Scan for the cell matching the given text and deliver its [X, Y] coordinate at center. 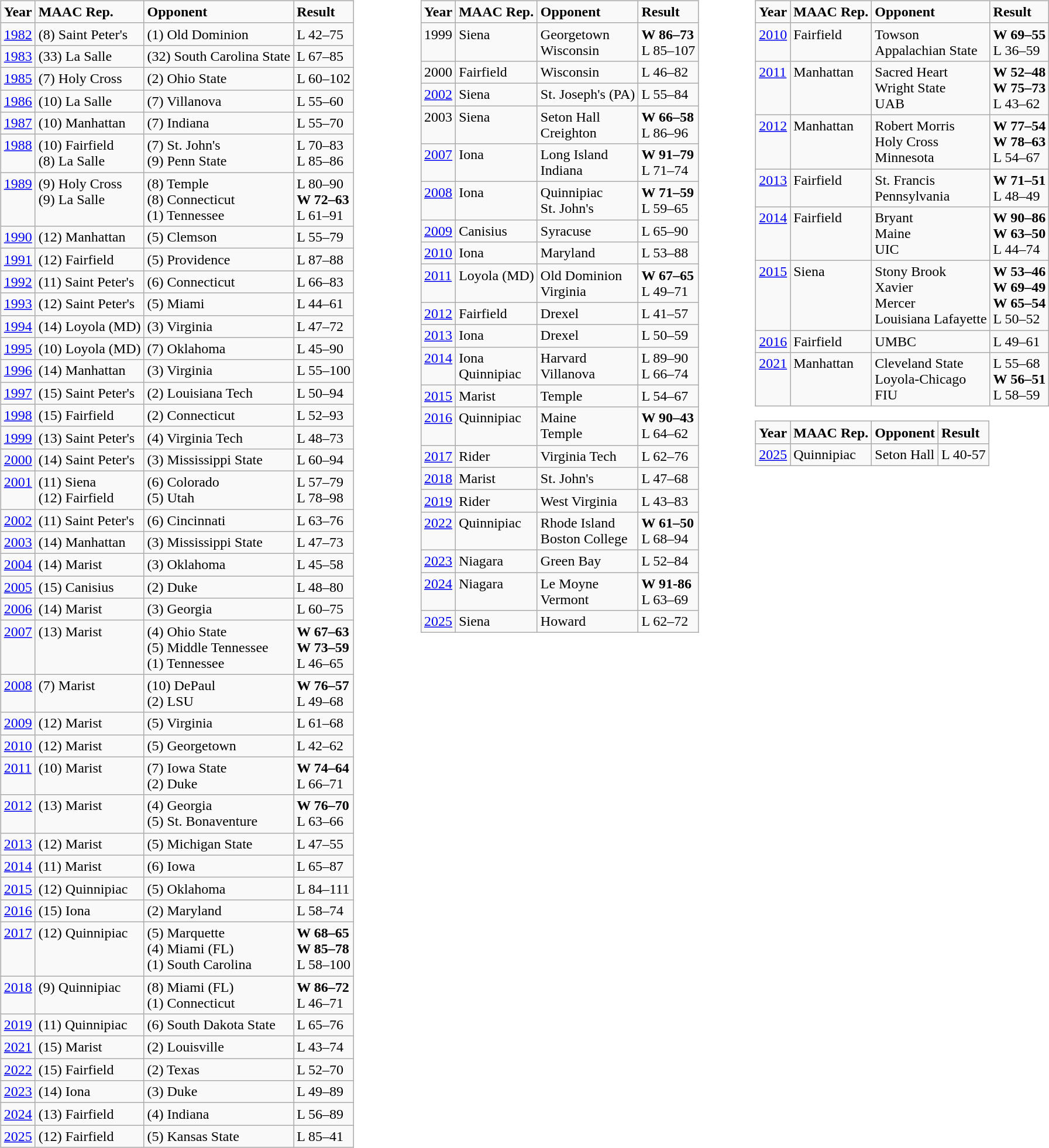
L 65–87 [324, 866]
(2) Louisville [219, 1047]
Seton Hall [905, 454]
W 86–72 L 46–71 [324, 994]
(13) Fairfield [90, 1114]
L 89–90 L 66–74 [668, 366]
(3) Duke [219, 1092]
St. Francis Pennsylvania [931, 187]
(5) Marquette (4) Miami (FL) (1) South Carolina [219, 949]
1994 [18, 326]
Le Moyne Vermont [587, 591]
(10) Marist [90, 775]
W 77–54 W 78–63 L 54–67 [1019, 142]
(2) Connecticut [219, 415]
(12) Manhattan [90, 237]
(14) Loyola (MD) [90, 326]
(8) Temple (8) Connecticut (1) Tennessee [219, 199]
(5) Miami [219, 304]
Quinnipiac St. John's [587, 201]
(8) Miami (FL) (1) Connecticut [219, 994]
(7) Marist [90, 694]
(15) Marist [90, 1047]
1983 [18, 56]
(1) Old Dominion [219, 34]
1989 [18, 199]
L 47–68 [668, 478]
UMBC [931, 342]
L 47–55 [324, 844]
W 90–43 L 64–62 [668, 426]
1993 [18, 304]
(5) Clemson [219, 237]
(9) Holy Cross (9) La Salle [90, 199]
(6) Cincinnati [219, 520]
(15) Iona [90, 911]
(2) Duke [219, 587]
(11) Quinnipiac [90, 1025]
L 49–89 [324, 1092]
W 86–73 L 85–107 [668, 42]
Old Dominion Virginia [587, 283]
(7) Iowa State (2) Duke [219, 775]
Virginia Tech [587, 456]
L 67–85 [324, 56]
(4) Ohio State (5) Middle Tennessee (1) Tennessee [219, 647]
Rhode Island Boston College [587, 531]
1986 [18, 101]
Cleveland State Loyola-Chicago FIU [931, 380]
L 48–73 [324, 437]
(15) Canisius [90, 587]
Robert Morris Holy Cross Minnesota [931, 142]
L 52–70 [324, 1070]
(2) Maryland [219, 911]
Green Bay [587, 561]
(4) Virginia Tech [219, 437]
(7) Holy Cross [90, 78]
(5) Providence [219, 260]
1987 [18, 123]
W 67–65 L 49–71 [668, 283]
(33) La Salle [90, 56]
Iona Quinnipiac [497, 366]
(10) Fairfield (8) La Salle [90, 153]
W 74–64 L 66–71 [324, 775]
L 84–111 [324, 888]
(6) Connecticut [219, 282]
L 47–73 [324, 543]
(11) Marist [90, 866]
L 50–59 [668, 336]
1998 [18, 415]
Howard [587, 622]
L 65–90 [668, 231]
L 55–79 [324, 237]
(4) Georgia (5) St. Bonaventure [219, 814]
(11) Siena (12) Fairfield [90, 490]
L 54–67 [668, 396]
L 55–84 [668, 94]
L 40-57 [964, 454]
(10) DePaul (2) LSU [219, 694]
W 69–55 L 36–59 [1019, 42]
(10) Loyola (MD) [90, 349]
(7) St. John's (9) Penn State [219, 153]
(7) Villanova [219, 101]
L 48–80 [324, 587]
(12) Saint Peter's [90, 304]
L 52–84 [668, 561]
Sacred Heart Wright State UAB [931, 88]
(14) Iona [90, 1092]
2004 [18, 565]
(9) Quinnipiac [90, 994]
L 63–76 [324, 520]
1996 [18, 371]
1992 [18, 282]
(13) Saint Peter's [90, 437]
Long Island Indiana [587, 163]
L 43–83 [668, 501]
2006 [18, 609]
L 43–74 [324, 1047]
L 62–72 [668, 622]
W 91–79 L 71–74 [668, 163]
L 66–83 [324, 282]
W 67–63 W 73–59 L 46–65 [324, 647]
L 42–62 [324, 746]
(6) Colorado (5) Utah [219, 490]
L 53–88 [668, 253]
L 49–61 [1019, 342]
West Virginia [587, 501]
L 60–75 [324, 609]
W 90–86 W 63–50 L 44–74 [1019, 234]
(5) Oklahoma [219, 888]
St. Joseph's (PA) [587, 94]
2001 [18, 490]
L 55–100 [324, 371]
Georgetown Wisconsin [587, 42]
L 60–94 [324, 460]
(10) Manhattan [90, 123]
L 60–102 [324, 78]
L 47–72 [324, 326]
W 76–57 L 49–68 [324, 694]
(3) Georgia [219, 609]
(2) Louisiana Tech [219, 393]
L 50–94 [324, 393]
L 44–61 [324, 304]
(14) Saint Peter's [90, 460]
L 41–57 [668, 313]
L 55–60 [324, 101]
L 45–58 [324, 565]
W 76–70 L 63–66 [324, 814]
(8) Saint Peter's [90, 34]
(7) Oklahoma [219, 349]
L 45–90 [324, 349]
L 55–68 W 56–51 L 58–59 [1019, 380]
Loyola (MD) [497, 283]
W 91-86 L 63–69 [668, 591]
Seton Hall Creighton [587, 124]
L 57–79 L 78–98 [324, 490]
L 55–70 [324, 123]
(5) Kansas State [219, 1136]
(2) Texas [219, 1070]
W 71–51 L 48–49 [1019, 187]
Canisius [497, 231]
Maryland [587, 253]
L 46–82 [668, 72]
Towson Appalachian State [931, 42]
2005 [18, 587]
W 68–65 W 85–78 L 58–100 [324, 949]
Syracuse [587, 231]
W 71–59 L 59–65 [668, 201]
Wisconsin [587, 72]
Stony Brook Xavier Mercer Louisiana Lafayette [931, 296]
(7) Indiana [219, 123]
L 42–75 [324, 34]
1990 [18, 237]
W 53–46 W 69–49 W 65–54 L 50–52 [1019, 296]
(10) La Salle [90, 101]
(3) Oklahoma [219, 565]
Bryant Maine UIC [931, 234]
1988 [18, 153]
1995 [18, 349]
L 65–76 [324, 1025]
St. John's [587, 478]
Harvard Villanova [587, 366]
(5) Georgetown [219, 746]
L 58–74 [324, 911]
Temple [587, 396]
L 52–93 [324, 415]
(6) Iowa [219, 866]
L 87–88 [324, 260]
L 61–68 [324, 723]
1985 [18, 78]
L 85–41 [324, 1136]
(6) South Dakota State [219, 1025]
L 62–76 [668, 456]
(15) Saint Peter's [90, 393]
L 80–90W 72–63L 61–91 [324, 199]
1997 [18, 393]
Maine Temple [587, 426]
(2) Ohio State [219, 78]
W 52–48 W 75–73 L 43–62 [1019, 88]
1982 [18, 34]
(5) Virginia [219, 723]
L 70–83 L 85–86 [324, 153]
L 56–89 [324, 1114]
W 61–50 L 68–94 [668, 531]
(5) Michigan State [219, 844]
(32) South Carolina State [219, 56]
W 66–58 L 86–96 [668, 124]
1991 [18, 260]
(4) Indiana [219, 1114]
